Return the (X, Y) coordinate for the center point of the cell that contains the specified text.  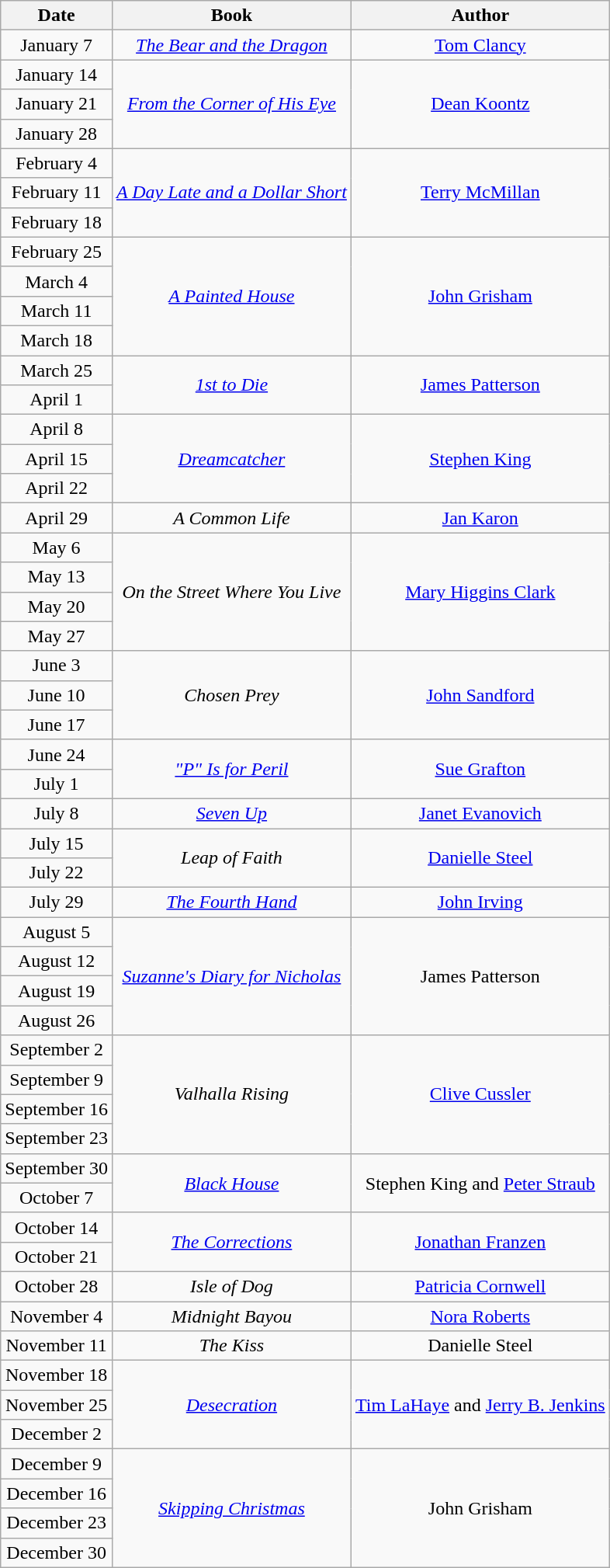
December 2 (57, 1434)
Isle of Dog (231, 1286)
Jan Karon (480, 518)
Stephen King (480, 459)
September 16 (57, 1109)
September 23 (57, 1139)
Midnight Bayou (231, 1316)
July 1 (57, 784)
March 25 (57, 370)
Terry McMillan (480, 193)
Nora Roberts (480, 1316)
January 7 (57, 45)
April 1 (57, 400)
On the Street Where You Live (231, 592)
Mary Higgins Clark (480, 592)
April 22 (57, 488)
August 5 (57, 932)
January 28 (57, 134)
June 24 (57, 754)
Clive Cussler (480, 1094)
June 17 (57, 725)
July 8 (57, 813)
July 29 (57, 902)
December 23 (57, 1523)
November 11 (57, 1346)
Chosen Prey (231, 695)
August 12 (57, 961)
April 8 (57, 429)
June 10 (57, 695)
December 16 (57, 1493)
Leap of Faith (231, 857)
Dean Koontz (480, 104)
June 3 (57, 666)
November 4 (57, 1316)
December 9 (57, 1464)
May 27 (57, 636)
Tim LaHaye and Jerry B. Jenkins (480, 1405)
March 18 (57, 340)
May 6 (57, 548)
John Sandford (480, 695)
The Kiss (231, 1346)
Seven Up (231, 813)
February 25 (57, 252)
October 28 (57, 1286)
Suzanne's Diary for Nicholas (231, 976)
From the Corner of His Eye (231, 104)
February 4 (57, 163)
September 9 (57, 1080)
Book (231, 16)
The Fourth Hand (231, 902)
October 21 (57, 1257)
May 13 (57, 577)
Desecration (231, 1405)
The Corrections (231, 1242)
August 26 (57, 1020)
Stephen King and Peter Straub (480, 1183)
Black House (231, 1183)
July 22 (57, 873)
Sue Grafton (480, 769)
A Day Late and a Dollar Short (231, 193)
February 18 (57, 222)
September 30 (57, 1168)
December 30 (57, 1552)
Date (57, 16)
A Common Life (231, 518)
Dreamcatcher (231, 459)
September 2 (57, 1050)
Janet Evanovich (480, 813)
November 25 (57, 1405)
March 4 (57, 281)
October 7 (57, 1198)
August 19 (57, 991)
November 18 (57, 1375)
John Irving (480, 902)
May 20 (57, 607)
April 15 (57, 459)
Skipping Christmas (231, 1508)
1st to Die (231, 385)
Jonathan Franzen (480, 1242)
April 29 (57, 518)
January 21 (57, 104)
February 11 (57, 193)
A Painted House (231, 296)
Author (480, 16)
January 14 (57, 75)
July 15 (57, 843)
The Bear and the Dragon (231, 45)
Valhalla Rising (231, 1094)
Tom Clancy (480, 45)
"P" Is for Peril (231, 769)
Patricia Cornwell (480, 1286)
March 11 (57, 311)
October 14 (57, 1227)
